Determine the (X, Y) coordinate at the center of the cell enclosing the given text.  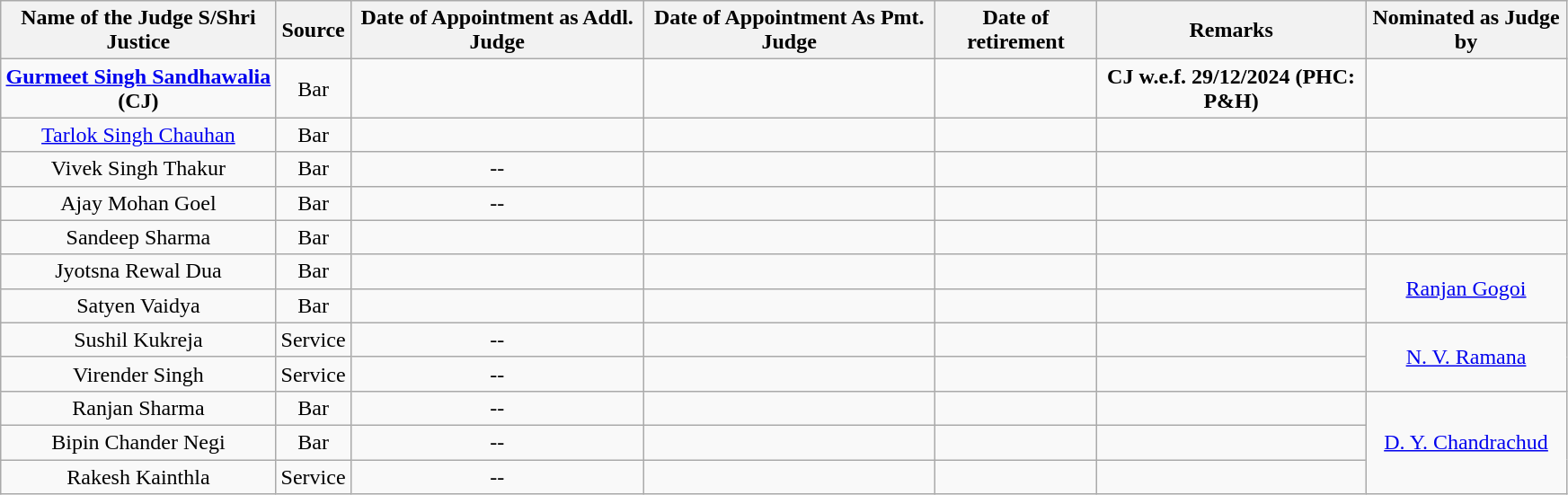
N. V. Ramana (1466, 357)
Date of Appointment As Pmt. Judge (789, 31)
Ranjan Sharma (138, 408)
Nominated as Judge by (1466, 31)
Rakesh Kainthla (138, 477)
Remarks (1231, 31)
Date of Appointment as Addl. Judge (497, 31)
Jyotsna Rewal Dua (138, 271)
Sandeep Sharma (138, 237)
Sushil Kukreja (138, 340)
D. Y. Chandrachud (1466, 442)
Tarlok Singh Chauhan (138, 135)
Vivek Singh Thakur (138, 169)
Ranjan Gogoi (1466, 288)
Satyen Vaidya (138, 305)
Gurmeet Singh Sandhawalia (CJ) (138, 88)
Date of retirement (1015, 31)
Bipin Chander Negi (138, 442)
Ajay Mohan Goel (138, 203)
CJ w.e.f. 29/12/2024 (PHC: P&H) (1231, 88)
Name of the Judge S/Shri Justice (138, 31)
Source (313, 31)
Virender Singh (138, 374)
